Search for the cell housing the specified text and yield its [x, y] center coordinate. 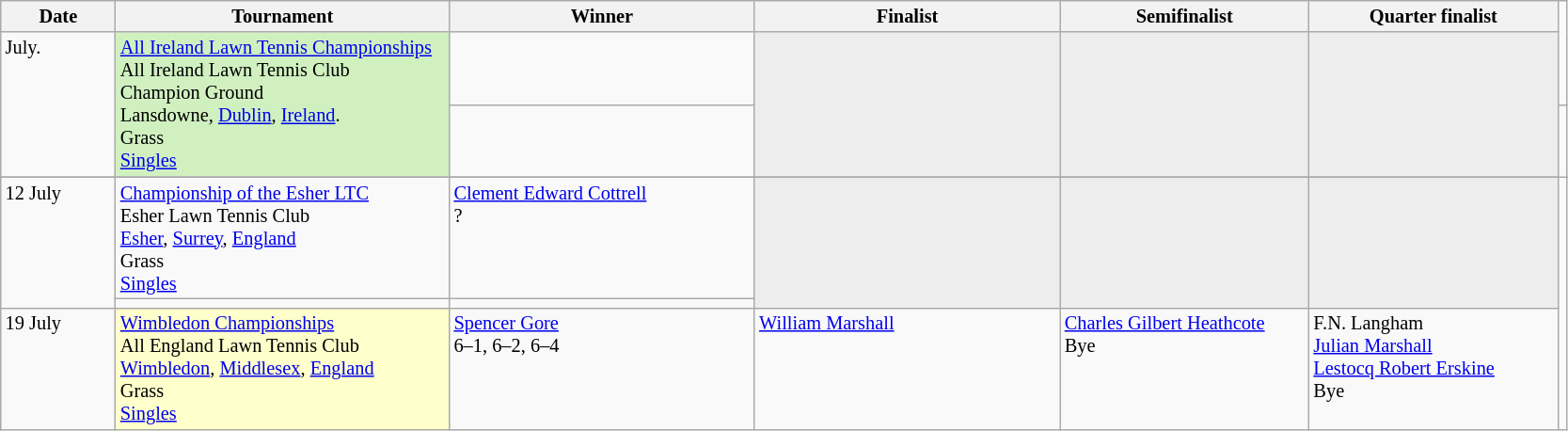
Spencer Gore6–1, 6–2, 6–4 [602, 369]
F.N. Langham Julian Marshall Lestocq Robert ErskineBye [1433, 369]
Date [58, 16]
19 July [58, 369]
July. [58, 104]
Clement Edward Cottrell ? [602, 238]
Charles Gilbert HeathcoteBye [1185, 369]
12 July [58, 243]
Wimbledon ChampionshipsAll England Lawn Tennis Club Wimbledon, Middlesex, EnglandGrassSingles [282, 369]
Championship of the Esher LTC Esher Lawn Tennis ClubEsher, Surrey, EnglandGrassSingles [282, 238]
William Marshall [907, 369]
Tournament [282, 16]
Semifinalist [1185, 16]
Finalist [907, 16]
Winner [602, 16]
Quarter finalist [1433, 16]
All Ireland Lawn Tennis ChampionshipsAll Ireland Lawn Tennis ClubChampion GroundLansdowne, Dublin, Ireland.GrassSingles [282, 104]
